Identify which cell holds the provided text, then report its [X, Y] central coordinate. 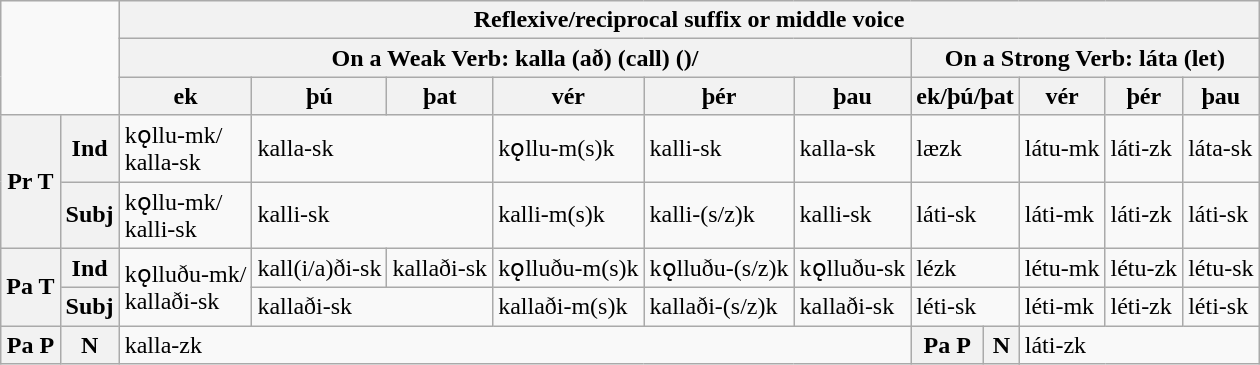
ek [186, 96]
kǫlluðu-sk [852, 268]
Reflexive/reciprocal suffix or middle voice [689, 20]
léti-mk [1062, 307]
látu-mk [1062, 148]
kalli-(s/z)k [719, 216]
kallaði-m(s)k [568, 307]
kǫlluðu-m(s)k [568, 268]
On a Weak Verb: kalla (að) (call) ()/ [515, 58]
Pr T [30, 182]
kallaði-(s/z)k [719, 307]
lézk [965, 268]
kalla-zk [515, 345]
léti-zk [1144, 307]
kǫlluðu-(s/z)k [719, 268]
láti-mk [1062, 216]
læzk [965, 148]
ek/þú/þat [965, 96]
láta-sk [1221, 148]
On a Strong Verb: láta (let) [1085, 58]
kall(i/a)ði-sk [320, 268]
kǫllu-mk/kalli-sk [186, 216]
þat [440, 96]
létu-zk [1144, 268]
létu-sk [1221, 268]
kǫlluðu-mk/kallaði-sk [186, 287]
Pa T [30, 287]
kǫllu-mk/kalla-sk [186, 148]
kalli-m(s)k [568, 216]
kǫllu-m(s)k [568, 148]
létu-mk [1062, 268]
þú [320, 96]
